Return [X, Y] of the center of cell containing provided text 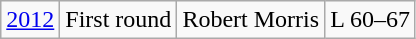
First round [118, 20]
Robert Morris [251, 20]
L 60–67 [370, 20]
2012 [30, 20]
